Return the [X, Y] coordinate for the center point of the cell that contains the specified text.  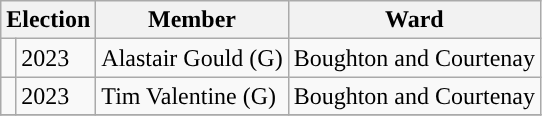
Tim Valentine (G) [192, 96]
Member [192, 20]
Election [48, 20]
Ward [414, 20]
Alastair Gould (G) [192, 58]
